Return [X, Y] of the center of cell containing provided text 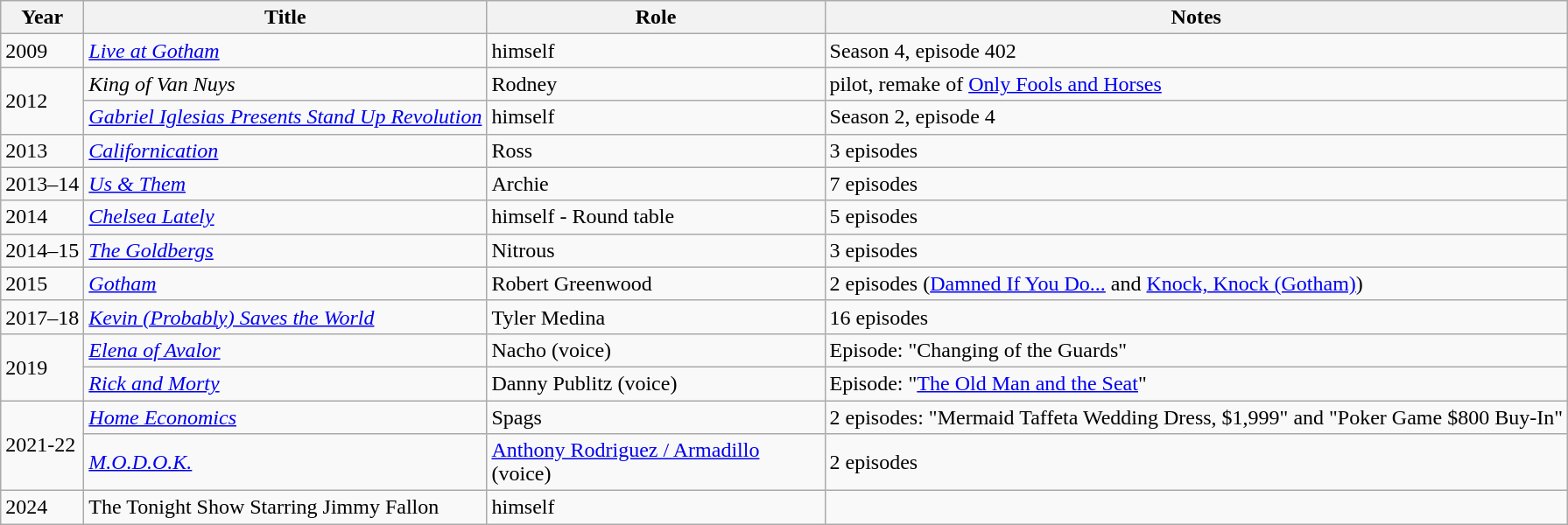
Tyler Medina [656, 317]
2 episodes [1196, 462]
2 episodes: "Mermaid Taffeta Wedding Dress, $1,999" and "Poker Game $800 Buy-In" [1196, 417]
2017–18 [42, 317]
King of Van Nuys [285, 84]
Live at Gotham [285, 51]
Episode: "The Old Man and the Seat" [1196, 383]
Us & Them [285, 184]
2021-22 [42, 446]
Archie [656, 184]
2012 [42, 101]
Nitrous [656, 250]
2009 [42, 51]
Notes [1196, 17]
Ross [656, 150]
Elena of Avalor [285, 350]
2013–14 [42, 184]
5 episodes [1196, 217]
Nacho (voice) [656, 350]
Season 2, episode 4 [1196, 117]
2024 [42, 507]
Home Economics [285, 417]
The Goldbergs [285, 250]
2013 [42, 150]
Rodney [656, 84]
Season 4, episode 402 [1196, 51]
16 episodes [1196, 317]
Anthony Rodriguez / Armadillo (voice) [656, 462]
2014–15 [42, 250]
Robert Greenwood [656, 283]
Episode: "Changing of the Guards" [1196, 350]
Spags [656, 417]
The Tonight Show Starring Jimmy Fallon [285, 507]
2019 [42, 367]
2014 [42, 217]
Role [656, 17]
M.O.D.O.K. [285, 462]
pilot, remake of Only Fools and Horses [1196, 84]
Title [285, 17]
7 episodes [1196, 184]
2015 [42, 283]
Kevin (Probably) Saves the World [285, 317]
Danny Publitz (voice) [656, 383]
Chelsea Lately [285, 217]
Gabriel Iglesias Presents Stand Up Revolution [285, 117]
Gotham [285, 283]
Year [42, 17]
2 episodes (Damned If You Do... and Knock, Knock (Gotham)) [1196, 283]
Californication [285, 150]
Rick and Morty [285, 383]
himself - Round table [656, 217]
